From the cell containing the given text, extract its center point as (X, Y) coordinate. 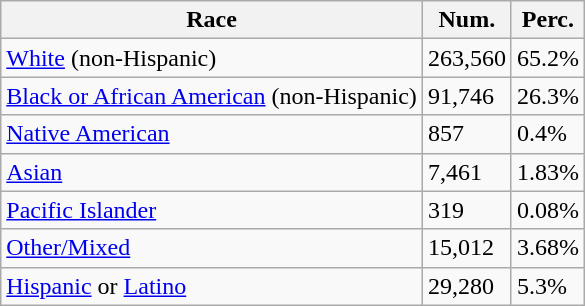
3.68% (548, 248)
5.3% (548, 286)
91,746 (466, 96)
0.4% (548, 134)
0.08% (548, 210)
White (non-Hispanic) (212, 58)
Race (212, 20)
26.3% (548, 96)
Pacific Islander (212, 210)
15,012 (466, 248)
319 (466, 210)
29,280 (466, 286)
Num. (466, 20)
Native American (212, 134)
857 (466, 134)
263,560 (466, 58)
1.83% (548, 172)
65.2% (548, 58)
7,461 (466, 172)
Perc. (548, 20)
Black or African American (non-Hispanic) (212, 96)
Asian (212, 172)
Other/Mixed (212, 248)
Hispanic or Latino (212, 286)
